Capture the cell that displays the provided text and extract its (x, y) central coordinate. 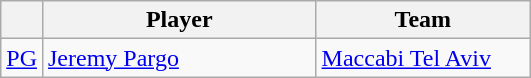
Player (179, 20)
Jeremy Pargo (179, 58)
Team (423, 20)
Maccabi Tel Aviv (423, 58)
PG (22, 58)
